Search for the cell housing the specified text and yield its (X, Y) center coordinate. 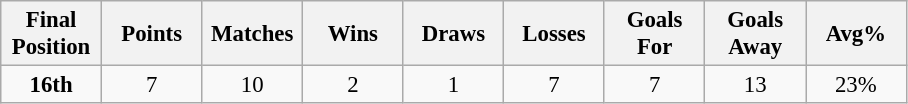
Draws (454, 34)
Wins (354, 34)
Avg% (856, 34)
2 (354, 85)
10 (252, 85)
Matches (252, 34)
16th (52, 85)
Final Position (52, 34)
Points (152, 34)
1 (454, 85)
13 (756, 85)
Goals Away (756, 34)
23% (856, 85)
Goals For (654, 34)
Losses (554, 34)
